Determine the (x, y) coordinate at the center of the cell enclosing the given text.  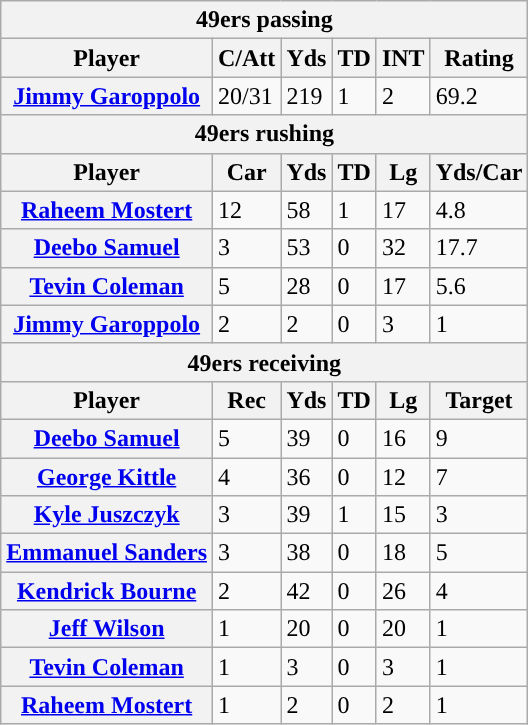
20/31 (247, 96)
36 (306, 477)
219 (306, 96)
69.2 (479, 96)
Car (247, 172)
Kendrick Bourne (107, 591)
5.6 (479, 286)
16 (403, 438)
53 (306, 248)
17.7 (479, 248)
18 (403, 553)
Kyle Juszczyk (107, 515)
15 (403, 515)
Jeff Wilson (107, 629)
INT (403, 58)
49ers rushing (264, 134)
Target (479, 400)
58 (306, 210)
Rating (479, 58)
Emmanuel Sanders (107, 553)
4.8 (479, 210)
7 (479, 477)
38 (306, 553)
49ers passing (264, 20)
32 (403, 248)
28 (306, 286)
George Kittle (107, 477)
26 (403, 591)
Yds/Car (479, 172)
C/Att (247, 58)
Rec (247, 400)
49ers receiving (264, 362)
42 (306, 591)
9 (479, 438)
